Find where the given text appears and provide that cell's center as [X, Y] coordinate. 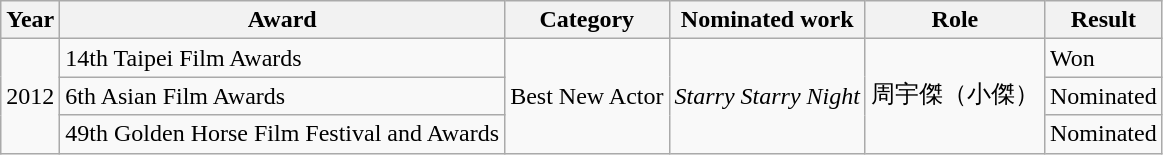
Starry Starry Night [767, 96]
Won [1103, 58]
周宇傑（小傑） [954, 96]
Nominated work [767, 20]
Category [587, 20]
14th Taipei Film Awards [282, 58]
Result [1103, 20]
49th Golden Horse Film Festival and Awards [282, 134]
Award [282, 20]
Year [30, 20]
Role [954, 20]
6th Asian Film Awards [282, 96]
Best New Actor [587, 96]
2012 [30, 96]
